Identify which cell holds the provided text, then report its (X, Y) central coordinate. 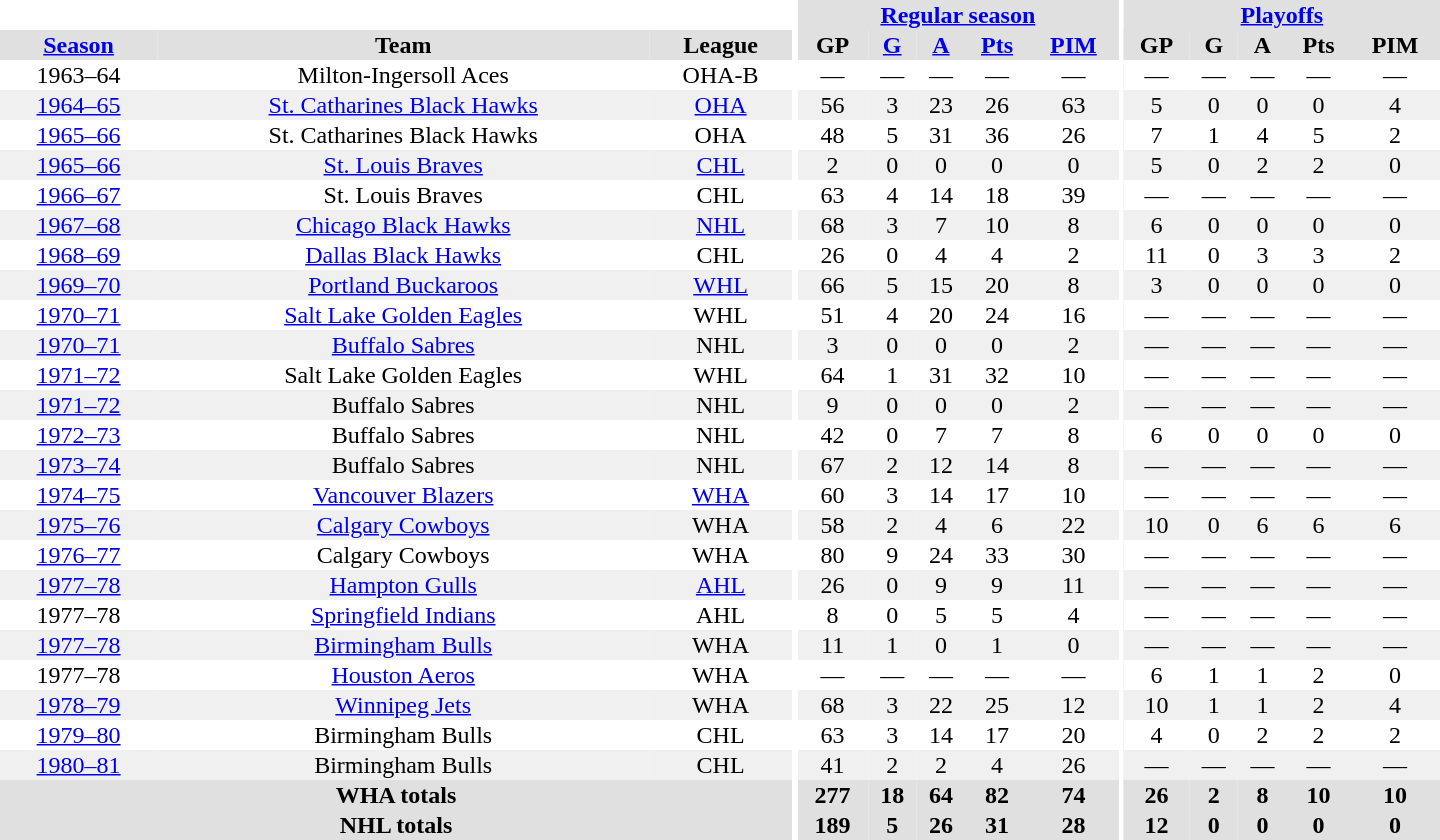
66 (832, 285)
25 (996, 705)
Regular season (958, 15)
Team (403, 45)
1973–74 (78, 465)
Hampton Gulls (403, 585)
189 (832, 825)
1964–65 (78, 105)
Playoffs (1282, 15)
1969–70 (78, 285)
League (720, 45)
Springfield Indians (403, 615)
1976–77 (78, 555)
33 (996, 555)
58 (832, 525)
28 (1074, 825)
32 (996, 375)
60 (832, 495)
1967–68 (78, 225)
16 (1074, 315)
1975–76 (78, 525)
1978–79 (78, 705)
Portland Buckaroos (403, 285)
41 (832, 765)
1979–80 (78, 735)
NHL totals (396, 825)
74 (1074, 795)
OHA-B (720, 75)
67 (832, 465)
Dallas Black Hawks (403, 255)
82 (996, 795)
1972–73 (78, 435)
1980–81 (78, 765)
1968–69 (78, 255)
30 (1074, 555)
1963–64 (78, 75)
39 (1074, 195)
WHA totals (396, 795)
1966–67 (78, 195)
51 (832, 315)
Winnipeg Jets (403, 705)
80 (832, 555)
Houston Aeros (403, 675)
15 (942, 285)
Season (78, 45)
42 (832, 435)
Vancouver Blazers (403, 495)
Chicago Black Hawks (403, 225)
36 (996, 135)
277 (832, 795)
48 (832, 135)
56 (832, 105)
1974–75 (78, 495)
Milton-Ingersoll Aces (403, 75)
23 (942, 105)
